Provide the (x, y) coordinate of the cell's center where the given text is located.  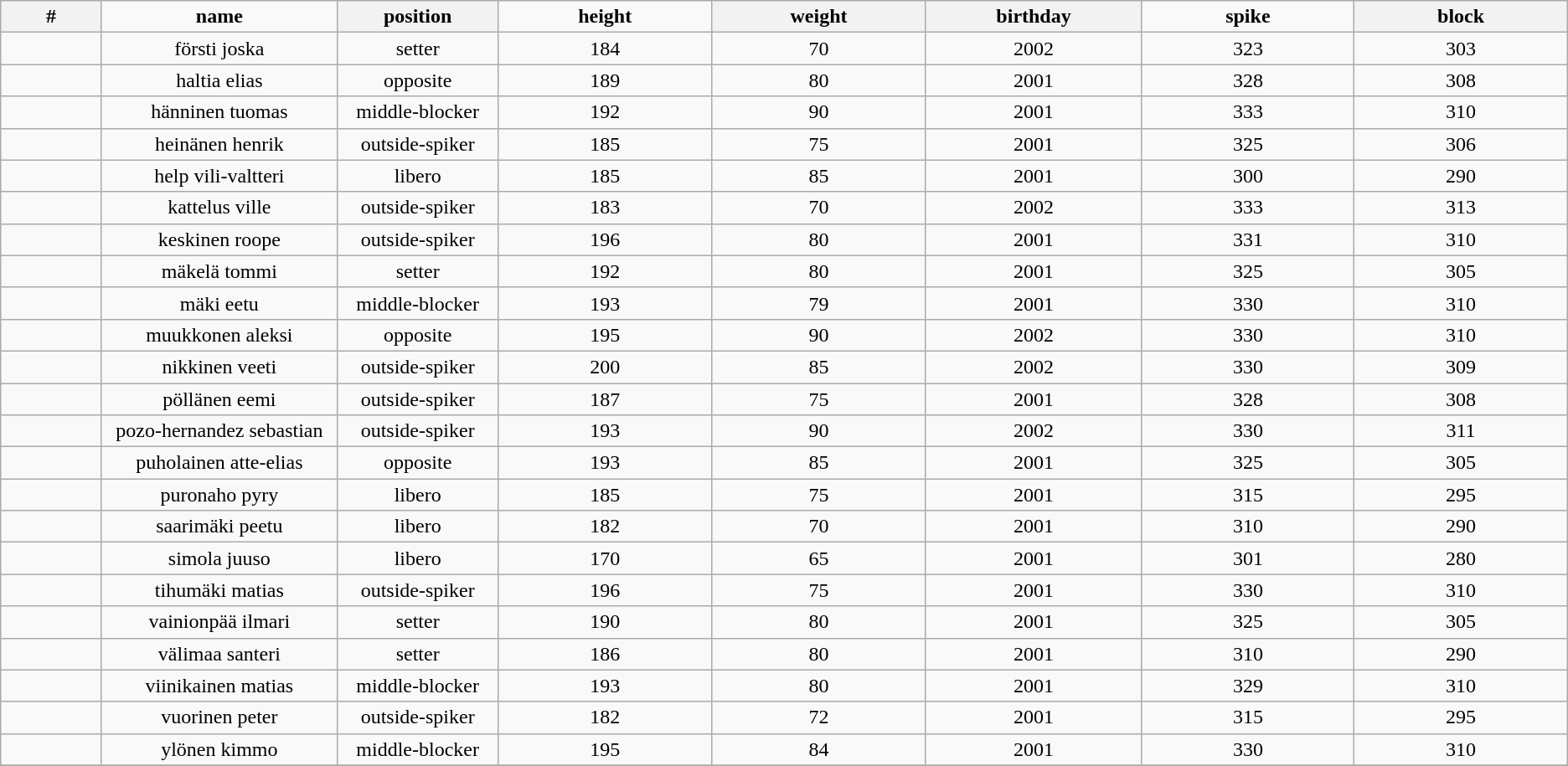
186 (605, 654)
mäkelä tommi (219, 271)
puronaho pyry (219, 495)
200 (605, 367)
72 (819, 717)
189 (605, 80)
help vili-valtteri (219, 176)
viinikainen matias (219, 686)
311 (1461, 431)
79 (819, 303)
329 (1248, 686)
300 (1248, 176)
försti joska (219, 49)
välimaa santeri (219, 654)
313 (1461, 208)
haltia elias (219, 80)
306 (1461, 144)
birthday (1034, 17)
65 (819, 558)
280 (1461, 558)
184 (605, 49)
height (605, 17)
pöllänen eemi (219, 399)
saarimäki peetu (219, 527)
tihumäki matias (219, 590)
183 (605, 208)
170 (605, 558)
331 (1248, 239)
spike (1248, 17)
hänninen tuomas (219, 112)
pozo-hernandez sebastian (219, 431)
vainionpää ilmari (219, 622)
muukkonen aleksi (219, 335)
# (51, 17)
vuorinen peter (219, 717)
187 (605, 399)
309 (1461, 367)
position (418, 17)
puholainen atte-elias (219, 463)
190 (605, 622)
block (1461, 17)
name (219, 17)
kattelus ville (219, 208)
nikkinen veeti (219, 367)
keskinen roope (219, 239)
84 (819, 749)
simola juuso (219, 558)
323 (1248, 49)
heinänen henrik (219, 144)
301 (1248, 558)
303 (1461, 49)
mäki eetu (219, 303)
ylönen kimmo (219, 749)
weight (819, 17)
